Pinpoint the cell where the given text exists, returning its [x, y] midpoint coordinate. 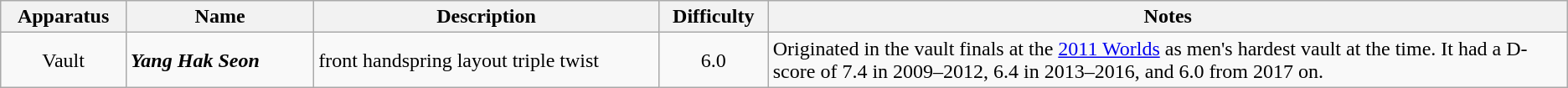
front handspring layout triple twist [486, 60]
6.0 [714, 60]
Description [486, 17]
Apparatus [64, 17]
Vault [64, 60]
Yang Hak Seon [219, 60]
Name [219, 17]
Notes [1168, 17]
Difficulty [714, 17]
